Detect which cell encompasses the target text, then output its [x, y] center coordinate. 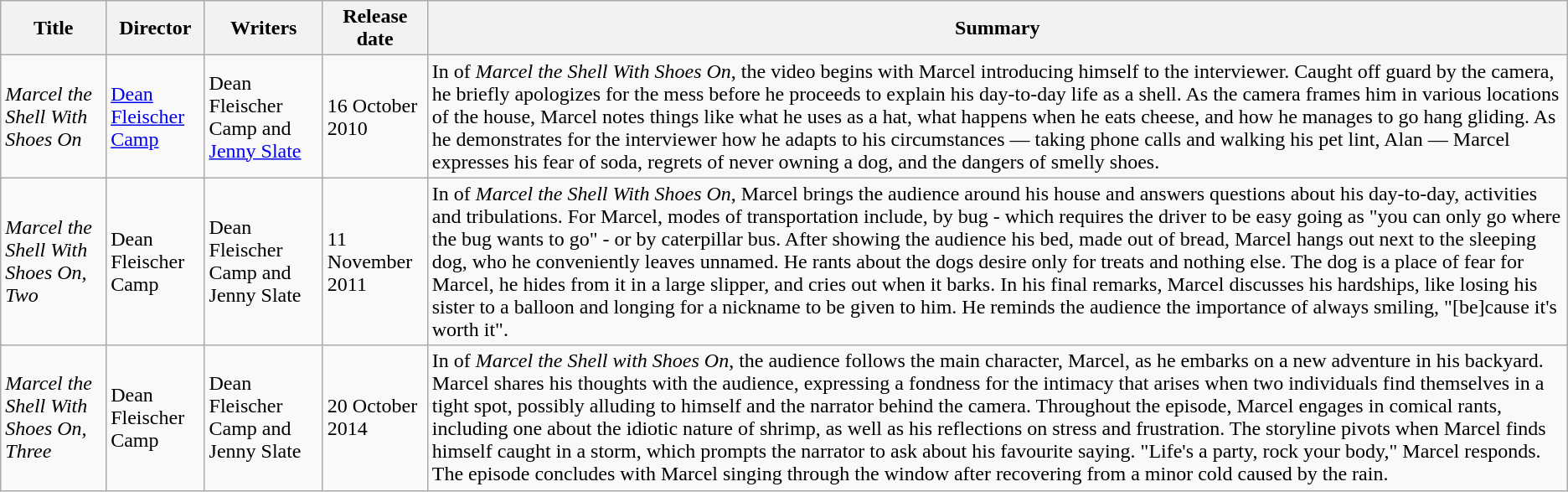
Marcel the Shell With Shoes On, Two [54, 262]
Marcel the Shell With Shoes On, Three [54, 417]
Title [54, 28]
20 October 2014 [375, 417]
Release date [375, 28]
11 November 2011 [375, 262]
Summary [997, 28]
Director [156, 28]
16 October 2010 [375, 117]
Marcel the Shell With Shoes On [54, 117]
Writers [263, 28]
